Provide the (X, Y) coordinate of the cell's center where the given text is located.  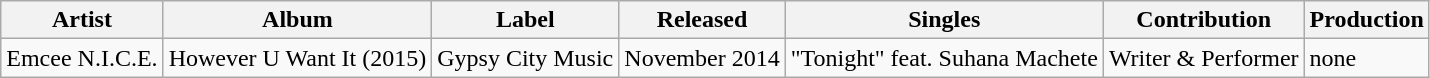
November 2014 (702, 58)
none (1366, 58)
Singles (944, 20)
Artist (82, 20)
"Tonight" feat. Suhana Machete (944, 58)
Released (702, 20)
Album (298, 20)
Contribution (1204, 20)
However U Want It (2015) (298, 58)
Label (526, 20)
Production (1366, 20)
Gypsy City Music (526, 58)
Emcee N.I.C.E. (82, 58)
Writer & Performer (1204, 58)
